Scan for the cell matching the given text and deliver its (X, Y) coordinate at center. 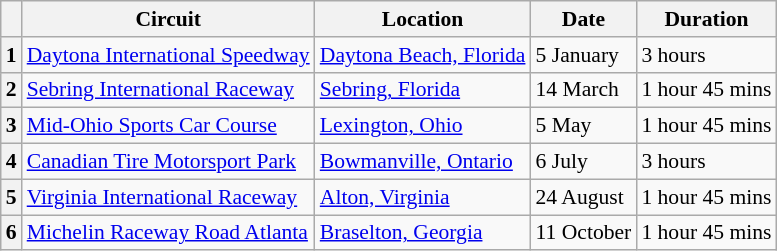
Lexington, Ohio (423, 126)
Canadian Tire Motorsport Park (168, 162)
Michelin Raceway Road Atlanta (168, 233)
Virginia International Raceway (168, 197)
24 August (583, 197)
6 (12, 233)
Sebring International Raceway (168, 90)
Circuit (168, 19)
5 May (583, 126)
Braselton, Georgia (423, 233)
1 (12, 55)
Date (583, 19)
Daytona International Speedway (168, 55)
Alton, Virginia (423, 197)
14 March (583, 90)
Sebring, Florida (423, 90)
5 January (583, 55)
6 July (583, 162)
Daytona Beach, Florida (423, 55)
Duration (706, 19)
5 (12, 197)
Location (423, 19)
Bowmanville, Ontario (423, 162)
11 October (583, 233)
2 (12, 90)
3 (12, 126)
Mid-Ohio Sports Car Course (168, 126)
4 (12, 162)
